Capture the cell that displays the provided text and extract its (x, y) central coordinate. 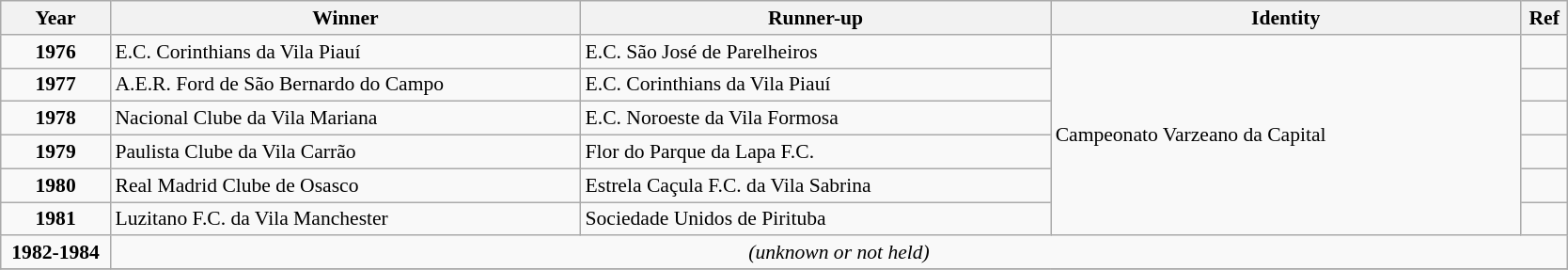
Year (56, 18)
1976 (56, 52)
1980 (56, 185)
Estrela Caçula F.C. da Vila Sabrina (816, 185)
Sociedade Unidos de Pirituba (816, 219)
Nacional Clube da Vila Mariana (345, 119)
E.C. São José de Parelheiros (816, 52)
Identity (1286, 18)
1982-1984 (56, 253)
E.C. Noroeste da Vila Formosa (816, 119)
Ref (1544, 18)
Real Madrid Clube de Osasco (345, 185)
Campeonato Varzeano da Capital (1286, 135)
Paulista Clube da Vila Carrão (345, 152)
Luzitano F.C. da Vila Manchester (345, 219)
1979 (56, 152)
Flor do Parque da Lapa F.C. (816, 152)
A.E.R. Ford de São Bernardo do Campo (345, 85)
1981 (56, 219)
Runner-up (816, 18)
1977 (56, 85)
Winner (345, 18)
(unknown or not held) (839, 253)
1978 (56, 119)
